Capture the cell that displays the provided text and extract its (x, y) central coordinate. 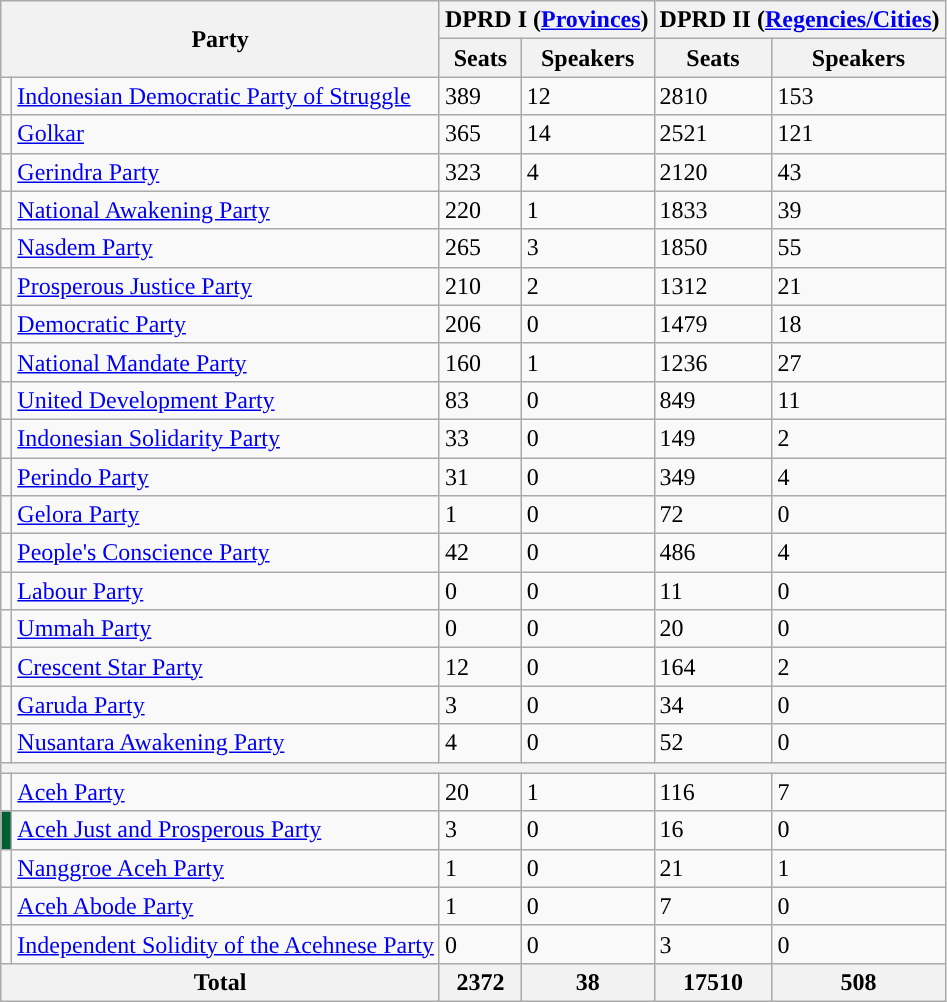
72 (713, 515)
160 (480, 362)
Indonesian Solidarity Party (226, 438)
Nusantara Awakening Party (226, 743)
33 (480, 438)
17510 (713, 982)
2372 (480, 982)
2810 (713, 96)
164 (713, 667)
DPRD I (Provinces) (546, 20)
153 (858, 96)
365 (480, 134)
206 (480, 324)
31 (480, 477)
508 (858, 982)
1479 (713, 324)
121 (858, 134)
38 (588, 982)
Independent Solidity of the Acehnese Party (226, 944)
1236 (713, 362)
116 (713, 792)
14 (588, 134)
Labour Party (226, 591)
323 (480, 172)
389 (480, 96)
Aceh Abode Party (226, 906)
39 (858, 210)
Gerindra Party (226, 172)
Party (220, 39)
34 (713, 705)
Nanggroe Aceh Party (226, 868)
149 (713, 438)
Aceh Party (226, 792)
Democratic Party (226, 324)
210 (480, 286)
Garuda Party (226, 705)
Nasdem Party (226, 248)
349 (713, 477)
16 (713, 830)
Aceh Just and Prosperous Party (226, 830)
52 (713, 743)
220 (480, 210)
Ummah Party (226, 629)
18 (858, 324)
2521 (713, 134)
United Development Party (226, 400)
55 (858, 248)
National Mandate Party (226, 362)
27 (858, 362)
Total (220, 982)
43 (858, 172)
849 (713, 400)
2120 (713, 172)
DPRD II (Regencies/Cities) (800, 20)
National Awakening Party (226, 210)
486 (713, 553)
Golkar (226, 134)
42 (480, 553)
Prosperous Justice Party (226, 286)
Perindo Party (226, 477)
Indonesian Democratic Party of Struggle (226, 96)
1850 (713, 248)
Crescent Star Party (226, 667)
265 (480, 248)
Gelora Party (226, 515)
1312 (713, 286)
People's Conscience Party (226, 553)
1833 (713, 210)
83 (480, 400)
